Scan for the cell matching the given text and deliver its [X, Y] coordinate at center. 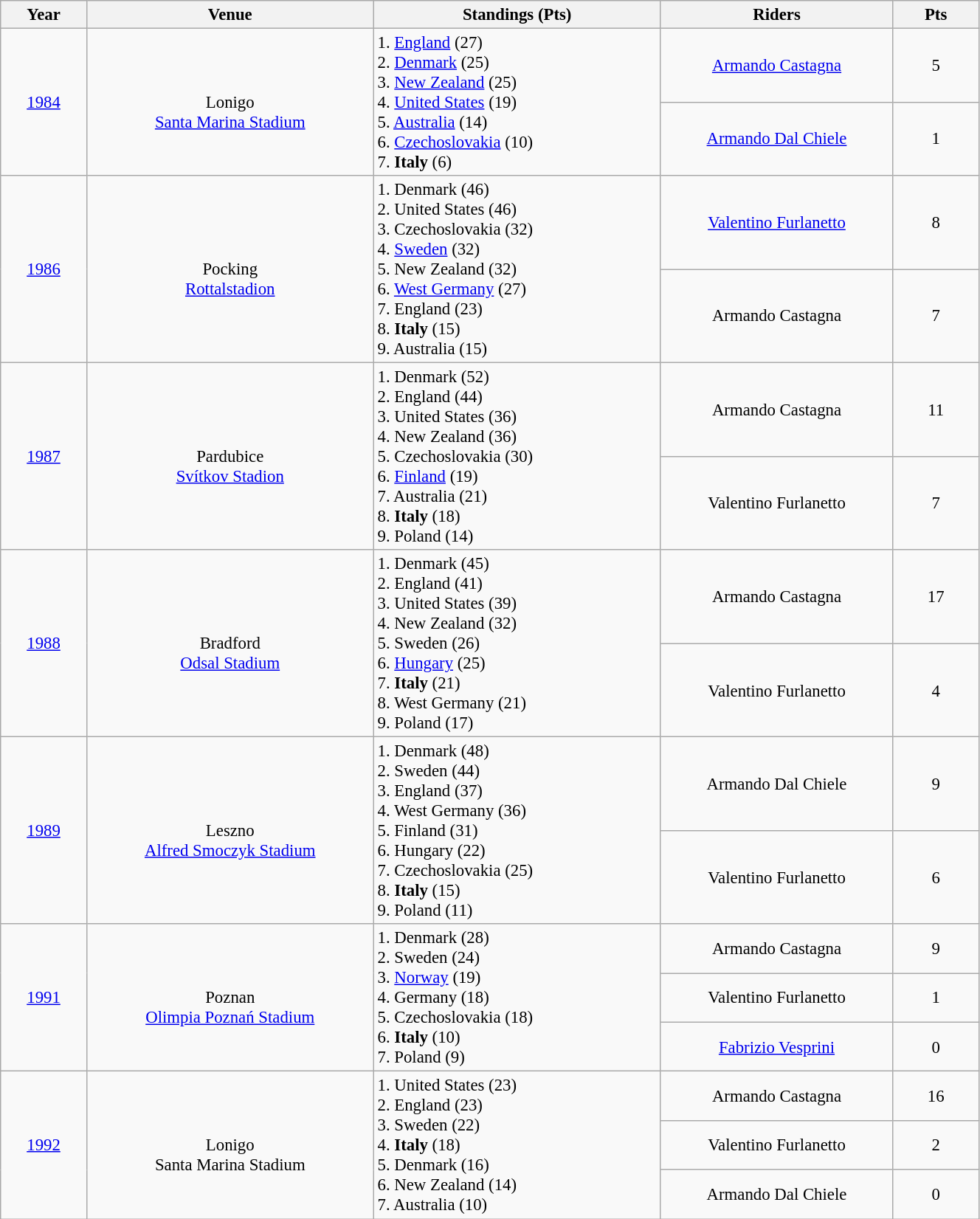
4 [936, 691]
PardubiceSvítkov Stadion [230, 457]
1. Denmark (45)2. England (41) 3. United States (39)4. New Zealand (32) 5. Sweden (26)6. Hungary (25)7. Italy (21)8. West Germany (21)9. Poland (17) [517, 643]
PoznanOlimpia Poznań Stadium [230, 998]
Fabrizio Vesprini [776, 1048]
1989 [44, 831]
1. Denmark (48)2. Sweden (44) 3. England (37)4. West Germany (36) 5. Finland (31)6. Hungary (22)7. Czechoslovakia (25)8. Italy (15)9. Poland (11) [517, 831]
Pts [936, 15]
1992 [44, 1145]
1986 [44, 269]
1991 [44, 998]
1984 [44, 103]
2 [936, 1145]
17 [936, 596]
Riders [776, 15]
1. Denmark (28)2. Sweden (24)3. Norway (19)4. Germany (18)5. Czechoslovakia (18)6. Italy (10)7. Poland (9) [517, 998]
5 [936, 66]
1988 [44, 643]
1987 [44, 457]
LesznoAlfred Smoczyk Stadium [230, 831]
6 [936, 878]
11 [936, 410]
8 [936, 223]
1. United States (23)2. England (23) 3. Sweden (22)4. Italy (18)5. Denmark (16)6. New Zealand (14)7. Australia (10) [517, 1145]
Year [44, 15]
BradfordOdsal Stadium [230, 643]
Venue [230, 15]
Standings (Pts) [517, 15]
PockingRottalstadion [230, 269]
1. England (27)2. Denmark (25) 3. New Zealand (25) 4. United States (19)5. Australia (14)6. Czechoslovakia (10)7. Italy (6) [517, 103]
16 [936, 1097]
